Find where the given text appears and provide that cell's center as [X, Y] coordinate. 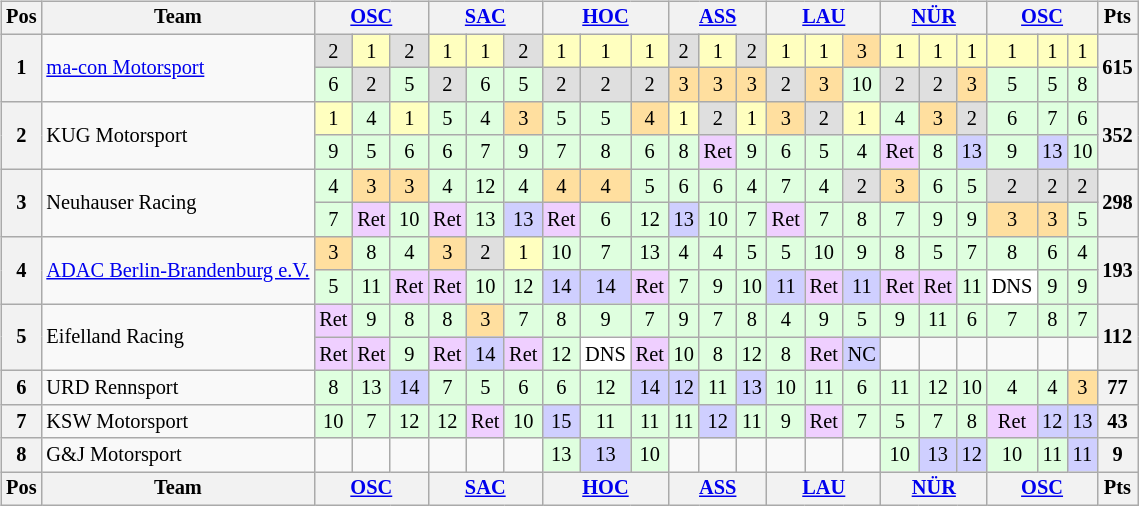
KUG Motorsport [178, 136]
43 [1117, 422]
Neuhauser Racing [178, 202]
NC [862, 354]
ma-con Motorsport [178, 68]
G&J Motorsport [178, 455]
112 [1117, 338]
ADAC Berlin-Brandenburg e.V. [178, 270]
77 [1117, 388]
615 [1117, 68]
15 [561, 422]
Eifelland Racing [178, 338]
193 [1117, 270]
URD Rennsport [178, 388]
352 [1117, 136]
KSW Motorsport [178, 422]
298 [1117, 202]
